Search for the cell housing the specified text and yield its [X, Y] center coordinate. 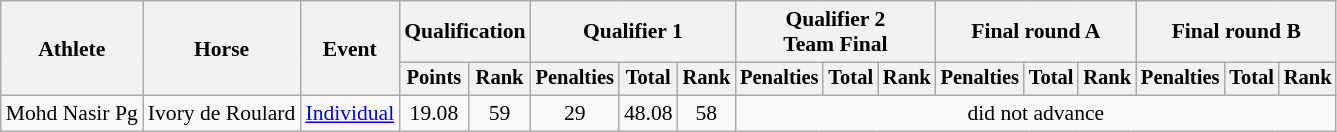
Qualifier 2Team Final [835, 32]
Qualification [464, 32]
59 [500, 114]
Final round A [1036, 32]
did not advance [1036, 114]
Mohd Nasir Pg [72, 114]
Ivory de Roulard [222, 114]
Event [350, 48]
Individual [350, 114]
Horse [222, 48]
48.08 [648, 114]
Qualifier 1 [634, 32]
Final round B [1236, 32]
Points [434, 79]
19.08 [434, 114]
58 [707, 114]
Athlete [72, 48]
29 [575, 114]
